Provide the [X, Y] coordinate of the cell's center where the given text is located.  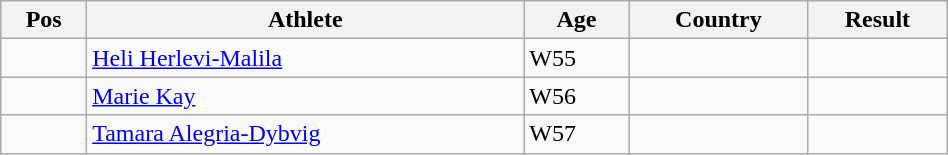
Tamara Alegria-Dybvig [306, 134]
Country [718, 20]
Pos [44, 20]
Athlete [306, 20]
W57 [576, 134]
W55 [576, 58]
Marie Kay [306, 96]
Result [878, 20]
Age [576, 20]
W56 [576, 96]
Heli Herlevi-Malila [306, 58]
